Detect which cell encompasses the target text, then output its (x, y) center coordinate. 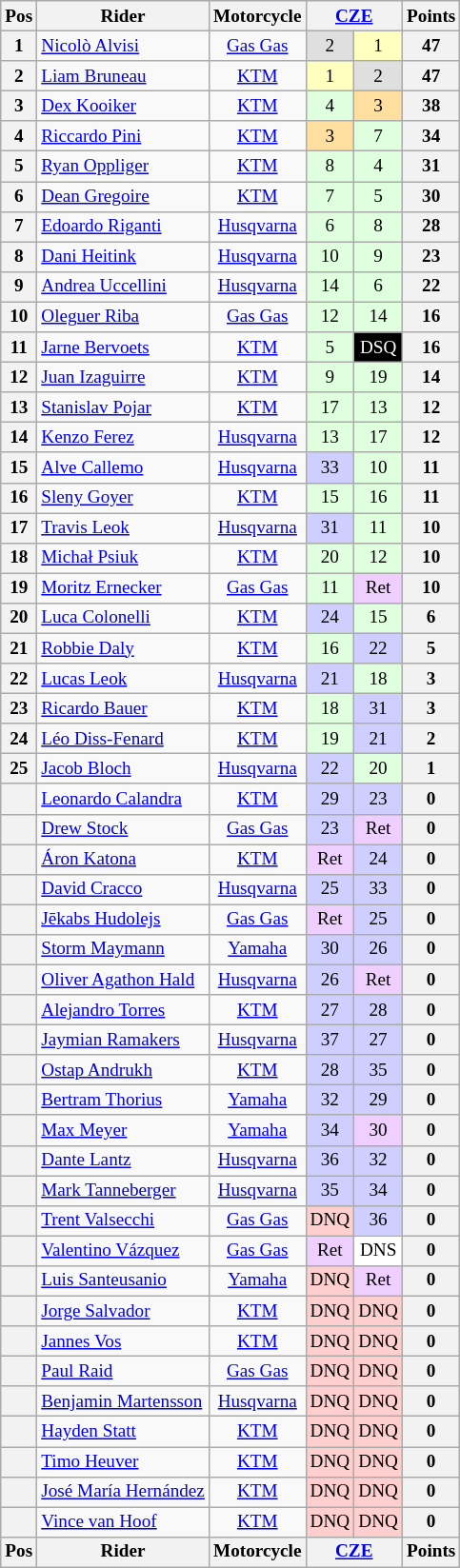
Andrea Uccellini (124, 287)
Valentino Vázquez (124, 1251)
Max Meyer (124, 1130)
Alve Callemo (124, 467)
Dex Kooiker (124, 106)
Kenzo Ferez (124, 438)
Léo Diss-Fenard (124, 739)
Hayden Statt (124, 1432)
José María Hernández (124, 1492)
Paul Raid (124, 1371)
Dean Gregoire (124, 196)
Edoardo Riganti (124, 227)
Bertram Thorius (124, 1101)
Ryan Oppliger (124, 167)
DSQ (379, 347)
Travis Leok (124, 527)
Timo Heuver (124, 1461)
38 (430, 106)
Ostap Andrukh (124, 1070)
Luca Colonelli (124, 618)
Moritz Ernecker (124, 588)
Robbie Daly (124, 648)
Dante Lantz (124, 1161)
Michał Psiuk (124, 558)
Jacob Bloch (124, 769)
Juan Izaguirre (124, 377)
37 (330, 1040)
Dani Heitink (124, 257)
Jannes Vos (124, 1341)
Jorge Salvador (124, 1311)
Jaymian Ramakers (124, 1040)
Leonardo Calandra (124, 799)
Drew Stock (124, 829)
Oleguer Riba (124, 317)
Mark Tanneberger (124, 1191)
Áron Katona (124, 859)
Vince van Hoof (124, 1522)
Benjamin Martensson (124, 1401)
Trent Valsecchi (124, 1221)
Jēkabs Hudolejs (124, 920)
Jarne Bervoets (124, 347)
Alejandro Torres (124, 1010)
Lucas Leok (124, 679)
Stanislav Pojar (124, 407)
Sleny Goyer (124, 498)
Liam Bruneau (124, 76)
Oliver Agathon Hald (124, 980)
Nicolò Alvisi (124, 46)
Storm Maymann (124, 949)
Luis Santeusanio (124, 1280)
David Cracco (124, 889)
Riccardo Pini (124, 136)
Ricardo Bauer (124, 708)
DNS (379, 1251)
